Extract the [x, y] coordinate from the center of the cell holding the provided text.  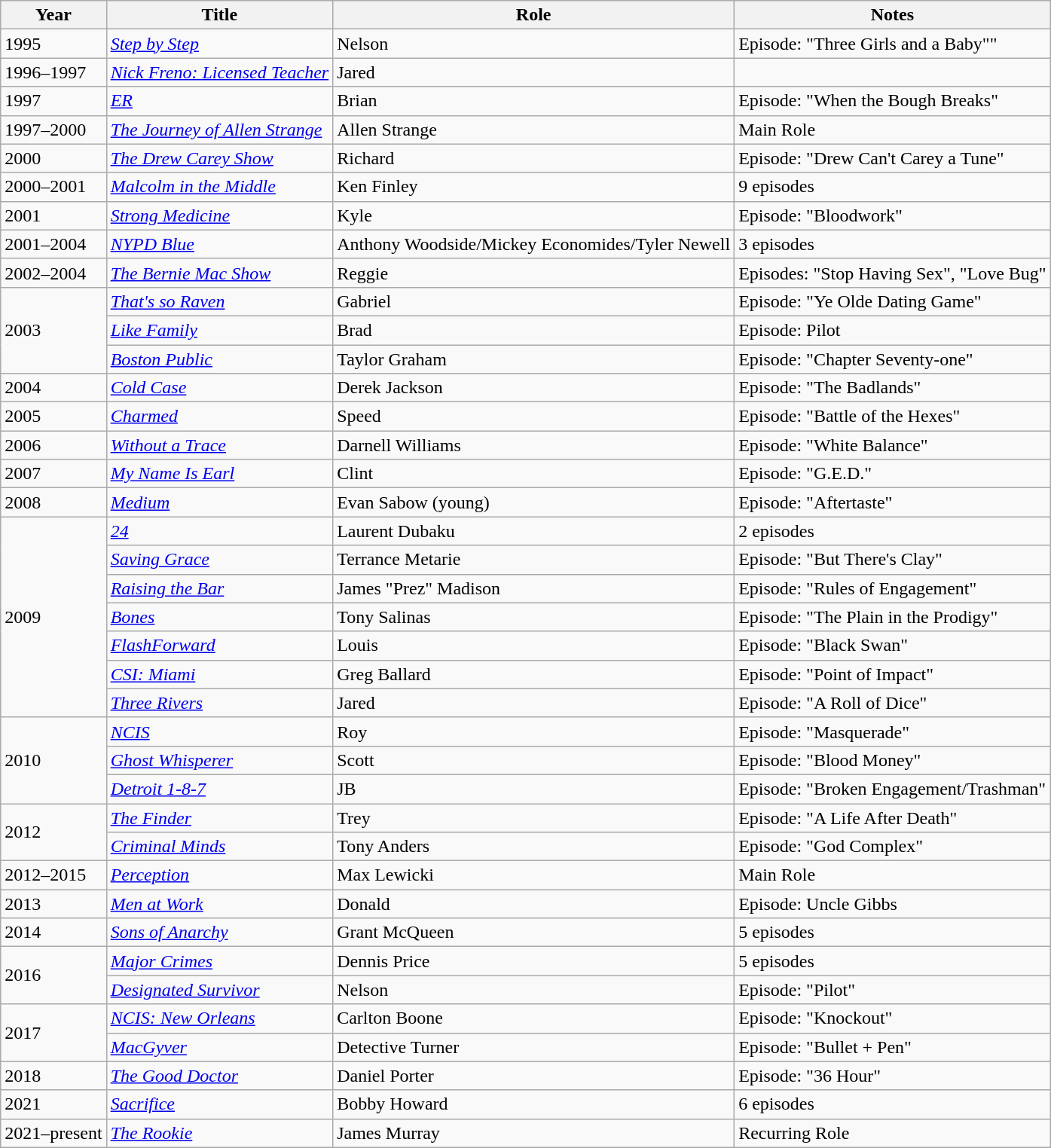
Greg Ballard [533, 674]
Step by Step [220, 44]
Roy [533, 731]
Saving Grace [220, 560]
Reggie [533, 273]
2018 [53, 1076]
1997–2000 [53, 130]
2003 [53, 330]
Episode: "Drew Can't Carey a Tune" [893, 158]
CSI: Miami [220, 674]
Speed [533, 417]
9 episodes [893, 187]
Like Family [220, 330]
Episode: "A Life After Death" [893, 817]
2016 [53, 975]
That's so Raven [220, 301]
6 episodes [893, 1104]
Clint [533, 474]
Boston Public [220, 359]
Tony Salinas [533, 617]
Ghost Whisperer [220, 760]
Bobby Howard [533, 1104]
Terrance Metarie [533, 560]
1997 [53, 101]
2000 [53, 158]
1995 [53, 44]
Anthony Woodside/Mickey Economides/Tyler Newell [533, 244]
2008 [53, 502]
Episode: "Aftertaste" [893, 502]
Episode: "The Plain in the Prodigy" [893, 617]
Recurring Role [893, 1133]
Medium [220, 502]
Episode: "The Badlands" [893, 388]
Derek Jackson [533, 388]
Brian [533, 101]
2013 [53, 904]
JB [533, 789]
2012 [53, 832]
Louis [533, 646]
Episode: "Battle of the Hexes" [893, 417]
Laurent Dubaku [533, 531]
2001–2004 [53, 244]
Sacrifice [220, 1104]
2005 [53, 417]
Tony Anders [533, 847]
The Good Doctor [220, 1076]
Designated Survivor [220, 990]
Title [220, 15]
3 episodes [893, 244]
Episode: "Knockout" [893, 1018]
2021 [53, 1104]
2014 [53, 933]
My Name Is Earl [220, 474]
2007 [53, 474]
Trey [533, 817]
Episode: Pilot [893, 330]
Max Lewicki [533, 875]
NYPD Blue [220, 244]
ER [220, 101]
Sons of Anarchy [220, 933]
Major Crimes [220, 961]
Detroit 1-8-7 [220, 789]
Strong Medicine [220, 215]
Raising the Bar [220, 588]
Evan Sabow (young) [533, 502]
Episodes: "Stop Having Sex", "Love Bug" [893, 273]
2012–2015 [53, 875]
Charmed [220, 417]
The Journey of Allen Strange [220, 130]
2001 [53, 215]
The Rookie [220, 1133]
Notes [893, 15]
NCIS [220, 731]
MacGyver [220, 1047]
Episode: "Masquerade" [893, 731]
1996–1997 [53, 72]
Episode: "Three Girls and a Baby"" [893, 44]
Episode: "36 Hour" [893, 1076]
Three Rivers [220, 703]
Episode: "God Complex" [893, 847]
James Murray [533, 1133]
Criminal Minds [220, 847]
Episode: "A Roll of Dice" [893, 703]
Gabriel [533, 301]
Episode: "Pilot" [893, 990]
2004 [53, 388]
Carlton Boone [533, 1018]
James "Prez" Madison [533, 588]
2006 [53, 445]
Dennis Price [533, 961]
Detective Turner [533, 1047]
Episode: "Ye Olde Dating Game" [893, 301]
Episode: "Bloodwork" [893, 215]
Episode: "G.E.D." [893, 474]
Taylor Graham [533, 359]
Without a Trace [220, 445]
2000–2001 [53, 187]
Episode: "Blood Money" [893, 760]
Grant McQueen [533, 933]
Episode: "Point of Impact" [893, 674]
Darnell Williams [533, 445]
2021–present [53, 1133]
2002–2004 [53, 273]
Episode: "Chapter Seventy-one" [893, 359]
Perception [220, 875]
Year [53, 15]
Daniel Porter [533, 1076]
Malcolm in the Middle [220, 187]
Episode: Uncle Gibbs [893, 904]
The Finder [220, 817]
2 episodes [893, 531]
Men at Work [220, 904]
2009 [53, 617]
Role [533, 15]
FlashForward [220, 646]
Episode: "Rules of Engagement" [893, 588]
2010 [53, 760]
Donald [533, 904]
Ken Finley [533, 187]
NCIS: New Orleans [220, 1018]
Episode: "But There's Clay" [893, 560]
Brad [533, 330]
Bones [220, 617]
24 [220, 531]
Scott [533, 760]
Episode: "Broken Engagement/Trashman" [893, 789]
Cold Case [220, 388]
Nick Freno: Licensed Teacher [220, 72]
Richard [533, 158]
2017 [53, 1033]
Episode: "White Balance" [893, 445]
Episode: "Black Swan" [893, 646]
Allen Strange [533, 130]
Episode: "When the Bough Breaks" [893, 101]
The Bernie Mac Show [220, 273]
The Drew Carey Show [220, 158]
Kyle [533, 215]
Episode: "Bullet + Pen" [893, 1047]
